Search for the cell housing the specified text and yield its [X, Y] center coordinate. 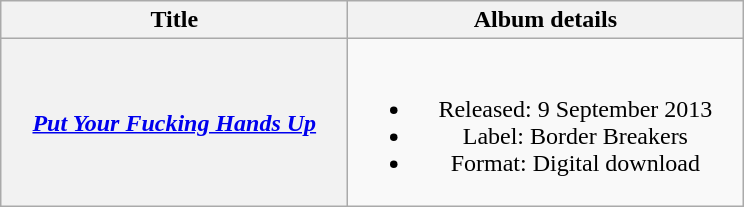
Released: 9 September 2013Label: Border BreakersFormat: Digital download [546, 122]
Title [174, 20]
Album details [546, 20]
Put Your Fucking Hands Up [174, 122]
